From the cell containing the given text, extract its center point as (x, y) coordinate. 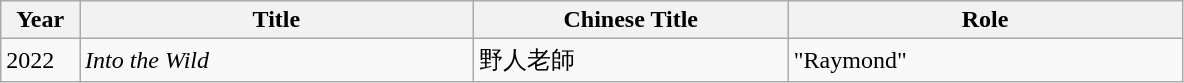
Into the Wild (277, 60)
2022 (40, 60)
野人老師 (630, 60)
Chinese Title (630, 20)
Role (985, 20)
Title (277, 20)
Year (40, 20)
"Raymond" (985, 60)
